Provide the (x, y) coordinate of the cell's center where the given text is located.  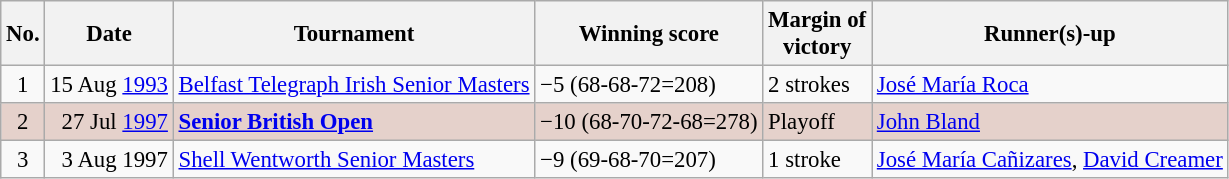
1 stroke (818, 160)
3 Aug 1997 (109, 160)
3 (23, 160)
José María Cañizares, David Creamer (1050, 160)
Winning score (649, 34)
Tournament (354, 34)
José María Roca (1050, 85)
No. (23, 34)
Senior British Open (354, 122)
2 (23, 122)
Shell Wentworth Senior Masters (354, 160)
Belfast Telegraph Irish Senior Masters (354, 85)
Margin ofvictory (818, 34)
−5 (68-68-72=208) (649, 85)
Playoff (818, 122)
John Bland (1050, 122)
−10 (68-70-72-68=278) (649, 122)
−9 (69-68-70=207) (649, 160)
Date (109, 34)
15 Aug 1993 (109, 85)
Runner(s)-up (1050, 34)
27 Jul 1997 (109, 122)
2 strokes (818, 85)
1 (23, 85)
